Return [x, y] of the center of cell containing provided text 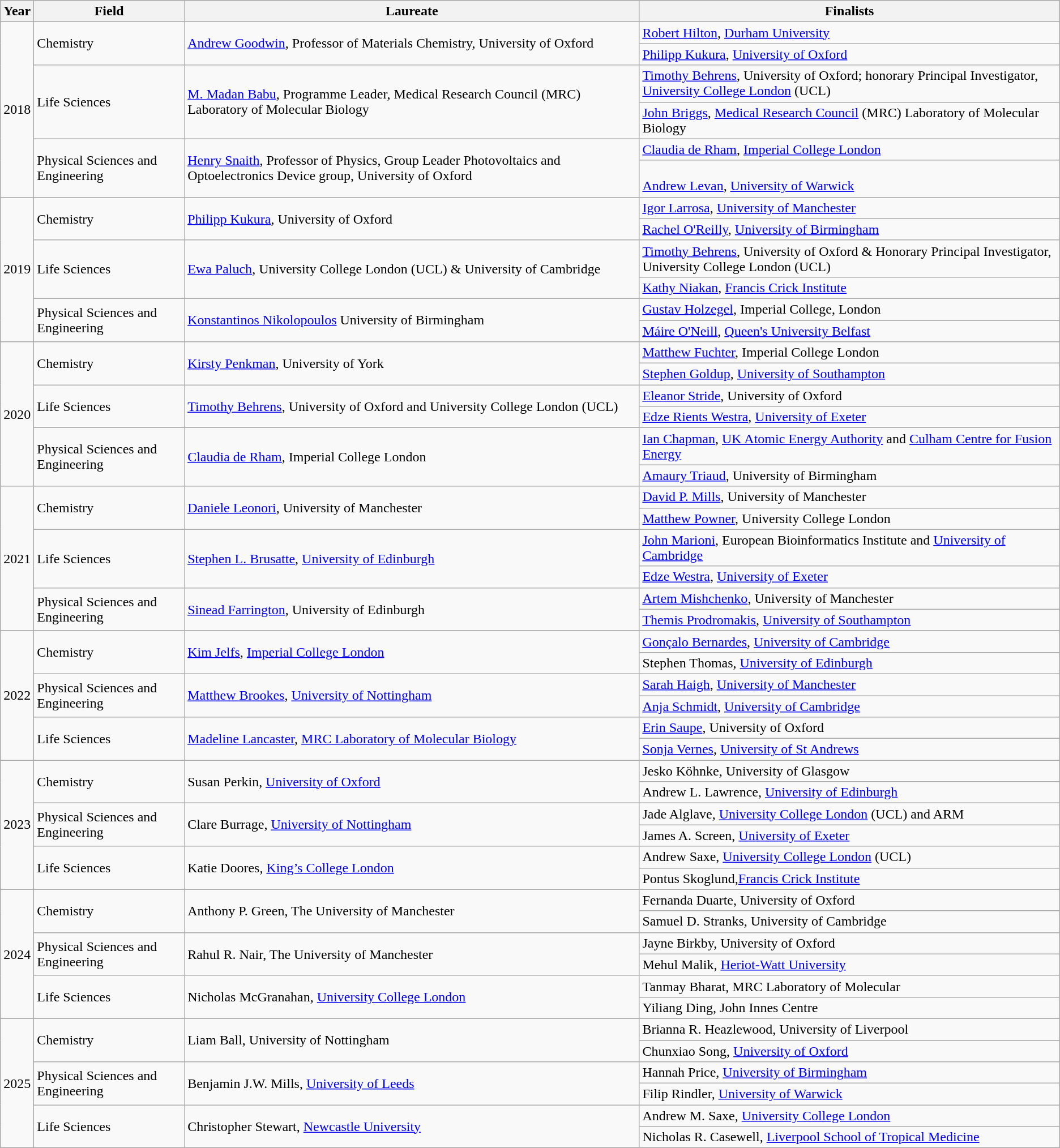
Ewa Paluch, University College London (UCL) & University of Cambridge [412, 269]
Chunxiao Song, University of Oxford [849, 1051]
Sonja Vernes, University of St Andrews [849, 749]
Matthew Brookes, University of Nottingham [412, 695]
Andrew L. Lawrence, University of Edinburgh [849, 793]
Year [17, 11]
Timothy Behrens, University of Oxford & Honorary Principal Investigator, University College London (UCL) [849, 258]
Susan Perkin, University of Oxford [412, 782]
Andrew M. Saxe, University College London [849, 1116]
2019 [17, 269]
Benjamin J.W. Mills, University of Leeds [412, 1083]
2024 [17, 954]
Tanmay Bharat, MRC Laboratory of Molecular [849, 986]
Clare Burrage, University of Nottingham [412, 825]
Eleanor Stride, University of Oxford [849, 396]
Anja Schmidt, University of Cambridge [849, 706]
Sinead Farrington, University of Edinburgh [412, 609]
Igor Larrosa, University of Manchester [849, 208]
Ian Chapman, UK Atomic Energy Authority and Culham Centre for Fusion Energy [849, 446]
Jade Alglave, University College London (UCL) and ARM [849, 814]
2018 [17, 110]
Matthew Fuchter, Imperial College London [849, 353]
Gonçalo Bernardes, University of Cambridge [849, 641]
Hannah Price, University of Birmingham [849, 1073]
M. Madan Babu, Programme Leader, Medical Research Council (MRC) Laboratory of Molecular Biology [412, 102]
Fernanda Duarte, University of Oxford [849, 900]
Finalists [849, 11]
Yiliang Ding, John Innes Centre [849, 1008]
Amaury Triaud, University of Birmingham [849, 476]
James A. Screen, University of Exeter [849, 836]
Stephen Goldup, University of Southampton [849, 374]
Erin Saupe, University of Oxford [849, 728]
Anthony P. Green, The University of Manchester [412, 911]
Nicholas R. Casewell, Liverpool School of Tropical Medicine [849, 1137]
2022 [17, 695]
Nicholas McGranahan, University College London [412, 997]
Laureate [412, 11]
Samuel D. Stranks, University of Cambridge [849, 922]
Timothy Behrens, University of Oxford; honorary Principal Investigator, University College London (UCL) [849, 84]
Timothy Behrens, University of Oxford and University College London (UCL) [412, 406]
Konstantinos Nikolopoulos University of Birmingham [412, 320]
Katie Doores, King’s College London [412, 868]
Mehul Malik, Heriot-Watt University [849, 965]
John Marioni, European Bioinformatics Institute and University of Cambridge [849, 548]
Rachel O'Reilly, University of Birmingham [849, 229]
Rahul R. Nair, The University of Manchester [412, 954]
Robert Hilton, Durham University [849, 33]
John Briggs, Medical Research Council (MRC) Laboratory of Molecular Biology [849, 120]
Gustav Holzegel, Imperial College, London [849, 309]
Artem Mishchenko, University of Manchester [849, 598]
2025 [17, 1083]
2023 [17, 825]
David P. Mills, University of Manchester [849, 497]
Kathy Niakan, Francis Crick Institute [849, 288]
Andrew Goodwin, Professor of Materials Chemistry, University of Oxford [412, 44]
Filip Rindler, University of Warwick [849, 1094]
Pontus Skoglund,Francis Crick Institute [849, 879]
Edze Rients Westra, University of Exeter [849, 417]
Kim Jelfs, Imperial College London [412, 652]
Kirsty Penkman, University of York [412, 363]
Stephen L. Brusatte, University of Edinburgh [412, 558]
Madeline Lancaster, MRC Laboratory of Molecular Biology [412, 739]
Field [109, 11]
Edze Westra, University of Exeter [849, 577]
Matthew Powner, University College London [849, 519]
Stephen Thomas, University of Edinburgh [849, 663]
Sarah Haigh, University of Manchester [849, 684]
2021 [17, 558]
Andrew Saxe, University College London (UCL) [849, 857]
Máire O'Neill, Queen's University Belfast [849, 331]
Brianna R. Heazlewood, University of Liverpool [849, 1029]
Daniele Leonori, University of Manchester [412, 508]
Christopher Stewart, Newcastle University [412, 1126]
Andrew Levan, University of Warwick [849, 179]
Themis Prodromakis, University of Southampton [849, 620]
Liam Ball, University of Nottingham [412, 1040]
Jesko Köhnke, University of Glasgow [849, 771]
Henry Snaith, Professor of Physics, Group Leader Photovoltaics and Optoelectronics Device group, University of Oxford [412, 168]
2020 [17, 414]
Jayne Birkby, University of Oxford [849, 943]
